For the text-containing cell, return its midpoint in (x, y) coordinate format. 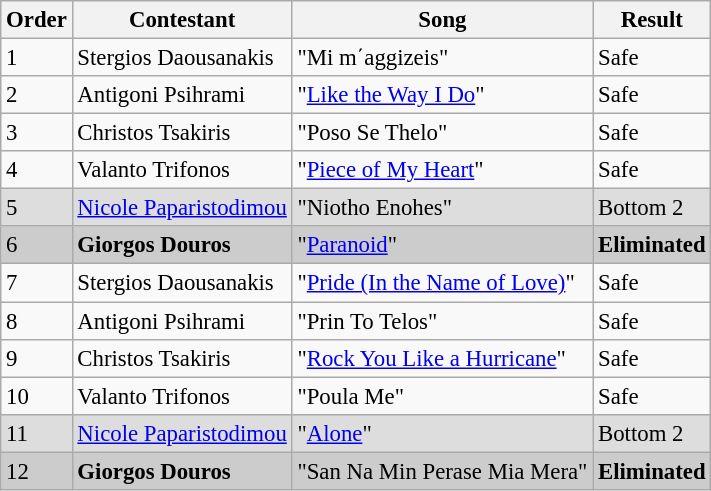
11 (36, 433)
1 (36, 58)
Order (36, 20)
Result (652, 20)
Contestant (182, 20)
12 (36, 471)
"Piece of My Heart" (442, 170)
5 (36, 208)
"Rock You Like a Hurricane" (442, 358)
"Like the Way I Do" (442, 95)
8 (36, 321)
9 (36, 358)
10 (36, 396)
"Poula Me" (442, 396)
2 (36, 95)
"San Na Min Perase Mia Mera" (442, 471)
"Paranoid" (442, 245)
3 (36, 133)
"Poso Se Thelo" (442, 133)
6 (36, 245)
"Prin To Telos" (442, 321)
"Pride (In the Name of Love)" (442, 283)
"Niotho Enohes" (442, 208)
7 (36, 283)
4 (36, 170)
"Alone" (442, 433)
Song (442, 20)
"Mi m΄aggizeis" (442, 58)
